Output the [X, Y] coordinate of the center of the cell containing the given text.  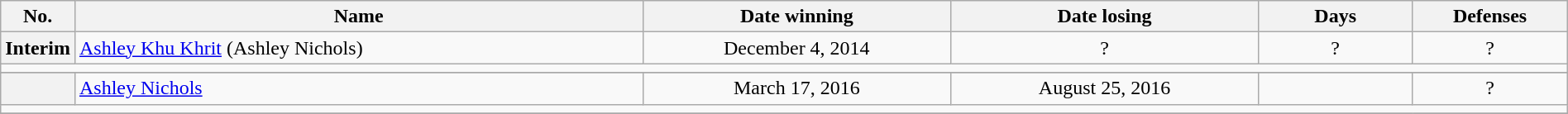
December 4, 2014 [797, 48]
March 17, 2016 [797, 88]
Date losing [1105, 17]
Ashley Khu Khrit (Ashley Nichols) [359, 48]
Date winning [797, 17]
Ashley Nichols [359, 88]
August 25, 2016 [1105, 88]
Interim [38, 48]
Defenses [1490, 17]
Name [359, 17]
No. [38, 17]
Days [1335, 17]
